From the cell containing the given text, extract its center point as [x, y] coordinate. 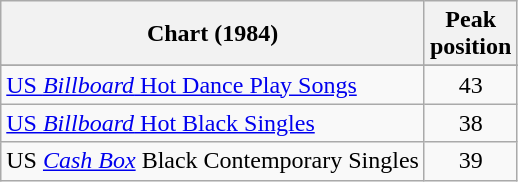
US Billboard Hot Dance Play Songs [213, 85]
43 [470, 85]
Chart (1984) [213, 34]
US Cash Box Black Contemporary Singles [213, 161]
38 [470, 123]
Peakposition [470, 34]
39 [470, 161]
US Billboard Hot Black Singles [213, 123]
